Locate the cell with the specified text and output its [x, y] center coordinate. 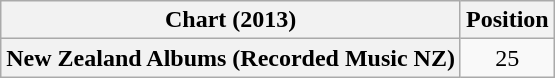
Position [507, 20]
Chart (2013) [231, 20]
25 [507, 58]
New Zealand Albums (Recorded Music NZ) [231, 58]
